Search for the cell housing the specified text and yield its (X, Y) center coordinate. 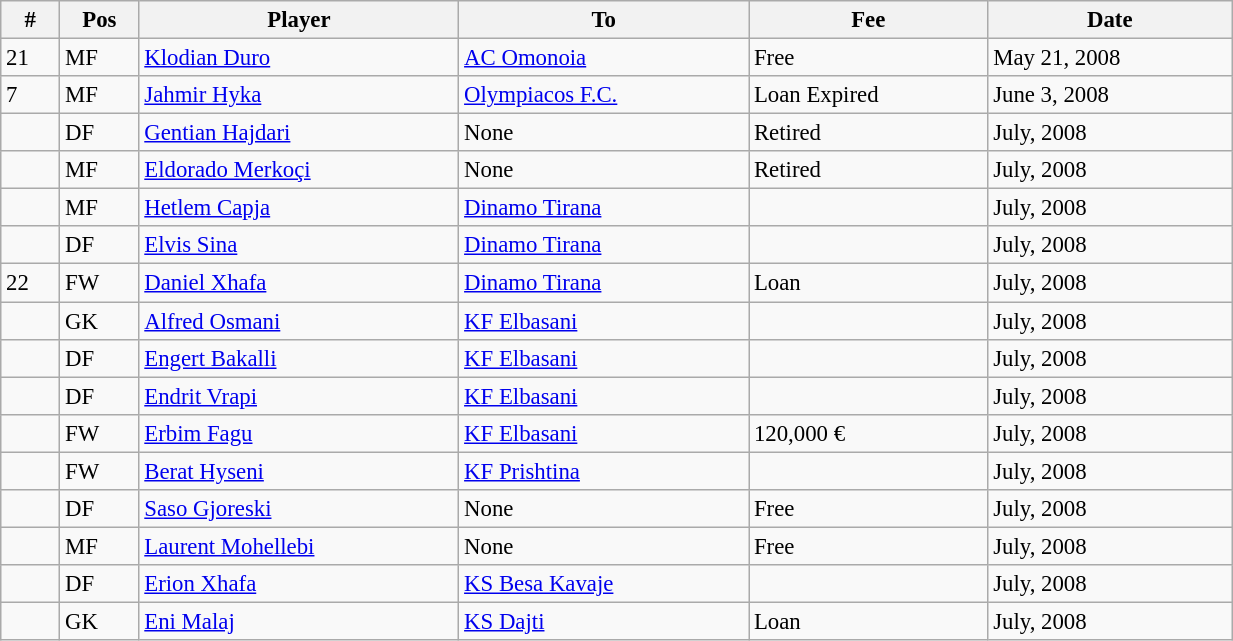
KS Besa Kavaje (604, 584)
Saso Gjoreski (299, 509)
Erbim Fagu (299, 433)
Alfred Osmani (299, 321)
Fee (868, 20)
KF Prishtina (604, 471)
Erion Xhafa (299, 584)
Olympiacos F.C. (604, 95)
Klodian Duro (299, 58)
Eni Malaj (299, 621)
21 (30, 58)
KS Dajti (604, 621)
Daniel Xhafa (299, 283)
June 3, 2008 (1110, 95)
7 (30, 95)
May 21, 2008 (1110, 58)
# (30, 20)
Loan Expired (868, 95)
Date (1110, 20)
AC Omonoia (604, 58)
22 (30, 283)
Jahmir Hyka (299, 95)
Laurent Mohellebi (299, 546)
Engert Bakalli (299, 358)
Hetlem Capja (299, 208)
Gentian Hajdari (299, 133)
Endrit Vrapi (299, 396)
Eldorado Merkoçi (299, 170)
Player (299, 20)
To (604, 20)
120,000 € (868, 433)
Berat Hyseni (299, 471)
Pos (100, 20)
Elvis Sina (299, 245)
